Pinpoint the cell where the given text exists, returning its (x, y) midpoint coordinate. 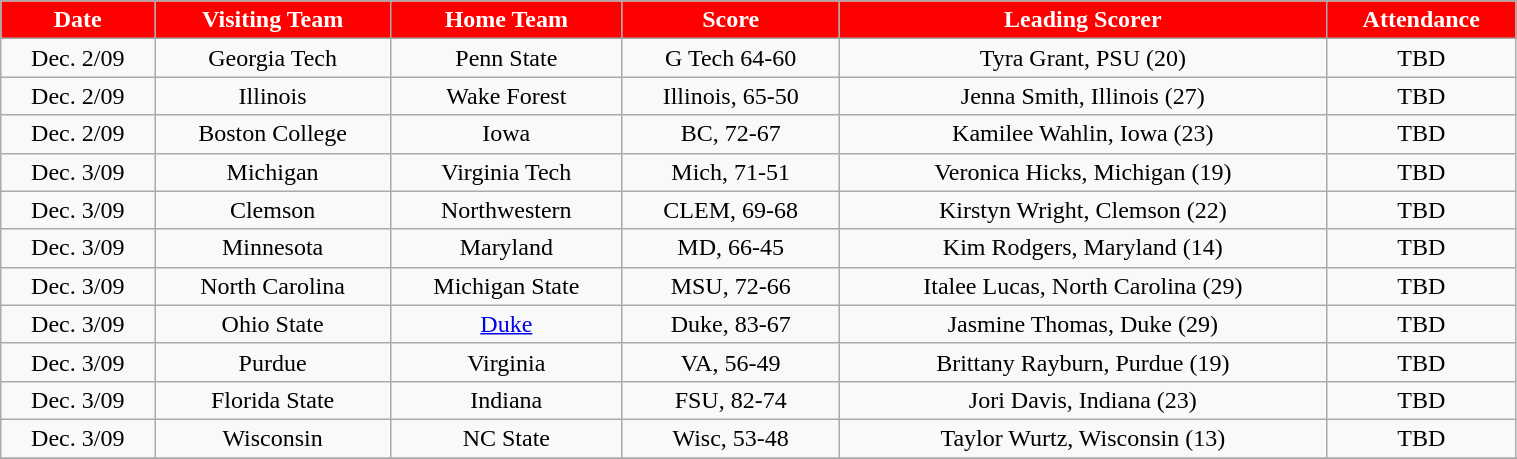
Purdue (273, 362)
Veronica Hicks, Michigan (19) (1082, 172)
Michigan (273, 172)
Score (730, 20)
Kim Rodgers, Maryland (14) (1082, 248)
Northwestern (506, 210)
Jenna Smith, Illinois (27) (1082, 96)
CLEM, 69-68 (730, 210)
Virginia Tech (506, 172)
BC, 72-67 (730, 134)
Illinois (273, 96)
Home Team (506, 20)
Taylor Wurtz, Wisconsin (13) (1082, 438)
FSU, 82-74 (730, 400)
Illinois, 65-50 (730, 96)
Wake Forest (506, 96)
Jori Davis, Indiana (23) (1082, 400)
Penn State (506, 58)
North Carolina (273, 286)
Virginia (506, 362)
Kirstyn Wright, Clemson (22) (1082, 210)
MSU, 72-66 (730, 286)
G Tech 64-60 (730, 58)
Date (78, 20)
Visiting Team (273, 20)
NC State (506, 438)
Boston College (273, 134)
Florida State (273, 400)
Brittany Rayburn, Purdue (19) (1082, 362)
Indiana (506, 400)
VA, 56-49 (730, 362)
Ohio State (273, 324)
Leading Scorer (1082, 20)
Minnesota (273, 248)
Mich, 71-51 (730, 172)
Jasmine Thomas, Duke (29) (1082, 324)
MD, 66-45 (730, 248)
Wisconsin (273, 438)
Italee Lucas, North Carolina (29) (1082, 286)
Iowa (506, 134)
Attendance (1422, 20)
Georgia Tech (273, 58)
Kamilee Wahlin, Iowa (23) (1082, 134)
Michigan State (506, 286)
Duke, 83-67 (730, 324)
Duke (506, 324)
Maryland (506, 248)
Tyra Grant, PSU (20) (1082, 58)
Wisc, 53-48 (730, 438)
Clemson (273, 210)
